Provide the (X, Y) coordinate of the cell's center where the given text is located.  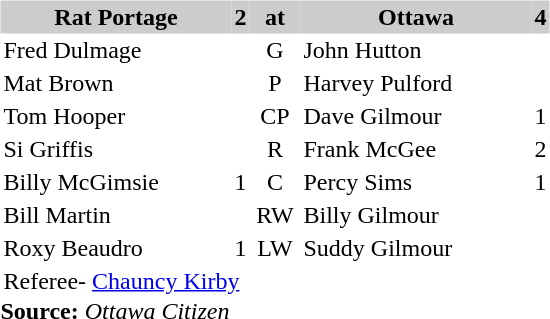
Ottawa (416, 16)
Frank McGee (416, 148)
Rat Portage (116, 16)
Percy Sims (416, 182)
R (276, 148)
LW (276, 248)
Harvey Pulford (416, 82)
Referee- Chauncy Kirby (274, 280)
C (276, 182)
Tom Hooper (116, 116)
RW (276, 214)
Si Griffis (116, 148)
G (276, 50)
4 (541, 16)
CP (276, 116)
Bill Martin (116, 214)
Fred Dulmage (116, 50)
Billy McGimsie (116, 182)
P (276, 82)
John Hutton (416, 50)
Billy Gilmour (416, 214)
Roxy Beaudro (116, 248)
Mat Brown (116, 82)
Dave Gilmour (416, 116)
at (276, 16)
Suddy Gilmour (416, 248)
